Identify which cell holds the provided text, then report its [X, Y] central coordinate. 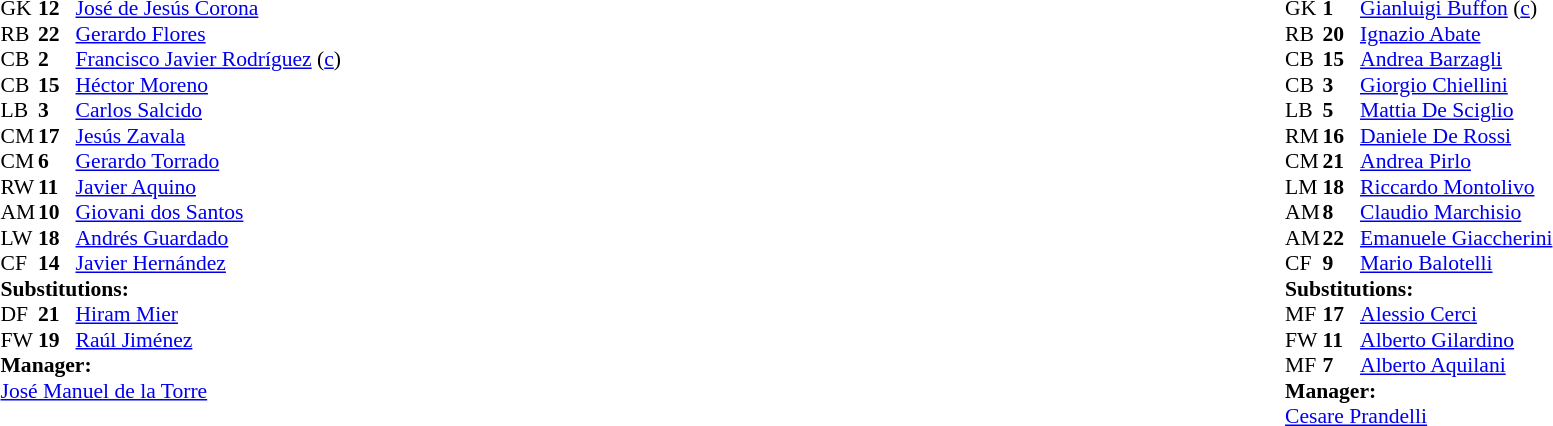
7 [1342, 365]
19 [57, 340]
Raúl Jiménez [209, 340]
Andrea Pirlo [1456, 161]
Javier Hernández [209, 263]
LM [1304, 187]
Gerardo Torrado [209, 161]
RM [1304, 136]
Alberto Gilardino [1456, 340]
Gerardo Flores [209, 34]
Giovani dos Santos [209, 213]
José Manuel de la Torre [170, 391]
6 [57, 161]
Javier Aquino [209, 187]
20 [1342, 34]
8 [1342, 213]
Giorgio Chiellini [1456, 85]
Jesús Zavala [209, 136]
Emanuele Giaccherini [1456, 238]
RW [19, 187]
Mattia De Sciglio [1456, 111]
Claudio Marchisio [1456, 213]
Francisco Javier Rodríguez (c) [209, 59]
Alessio Cerci [1456, 315]
DF [19, 315]
10 [57, 213]
2 [57, 59]
Andrea Barzagli [1456, 59]
Hiram Mier [209, 315]
Riccardo Montolivo [1456, 187]
Carlos Salcido [209, 111]
LW [19, 238]
Mario Balotelli [1456, 263]
Ignazio Abate [1456, 34]
14 [57, 263]
Alberto Aquilani [1456, 365]
16 [1342, 136]
5 [1342, 111]
Héctor Moreno [209, 85]
Daniele De Rossi [1456, 136]
Andrés Guardado [209, 238]
9 [1342, 263]
